Find where the given text appears and provide that cell's center as [X, Y] coordinate. 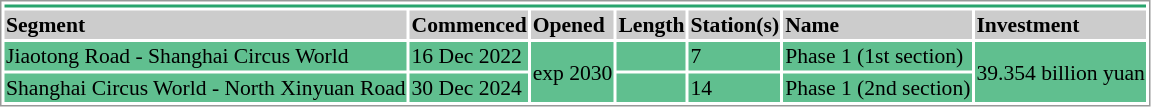
Jiaotong Road - Shanghai Circus World [206, 56]
14 [735, 88]
7 [735, 56]
Phase 1 (2nd section) [878, 88]
Station(s) [735, 24]
30 Dec 2024 [469, 88]
Length [652, 24]
Segment [206, 24]
16 Dec 2022 [469, 56]
39.354 billion yuan [1060, 72]
Opened [572, 24]
Shanghai Circus World - North Xinyuan Road [206, 88]
exp 2030 [572, 72]
Commenced [469, 24]
Investment [1060, 24]
Name [878, 24]
Phase 1 (1st section) [878, 56]
